From the cell containing the given text, extract its center point as [x, y] coordinate. 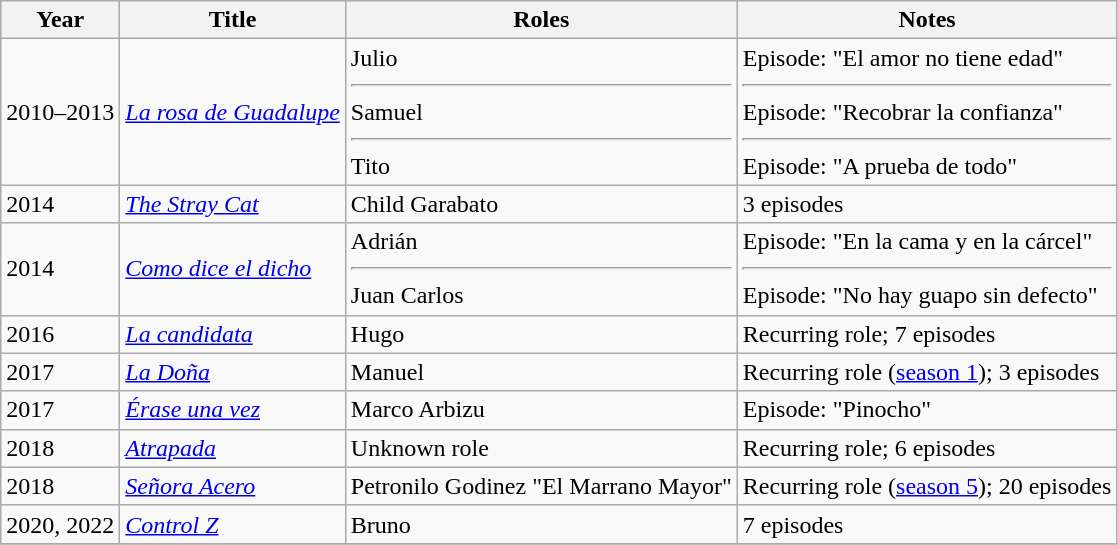
Recurring role (season 1); 3 episodes [927, 372]
Como dice el dicho [233, 269]
Roles [541, 20]
2016 [60, 334]
Recurring role; 7 episodes [927, 334]
Episode: "En la cama y en la cárcel"Episode: "No hay guapo sin defecto" [927, 269]
Year [60, 20]
Recurring role; 6 episodes [927, 448]
La rosa de Guadalupe [233, 112]
Bruno [541, 524]
Child Garabato [541, 204]
2010–2013 [60, 112]
Title [233, 20]
Manuel [541, 372]
Unknown role [541, 448]
Señora Acero [233, 486]
Érase una vez [233, 410]
AdriánJuan Carlos [541, 269]
Control Z [233, 524]
The Stray Cat [233, 204]
Hugo [541, 334]
2020, 2022 [60, 524]
Atrapada [233, 448]
Recurring role (season 5); 20 episodes [927, 486]
La Doña [233, 372]
Petronilo Godinez "El Marrano Mayor" [541, 486]
7 episodes [927, 524]
Marco Arbizu [541, 410]
JulioSamuelTito [541, 112]
Episode: "El amor no tiene edad"Episode: "Recobrar la confianza"Episode: "A prueba de todo" [927, 112]
3 episodes [927, 204]
Notes [927, 20]
Episode: "Pinocho" [927, 410]
La candidata [233, 334]
